From the cell containing the given text, extract its center point as (X, Y) coordinate. 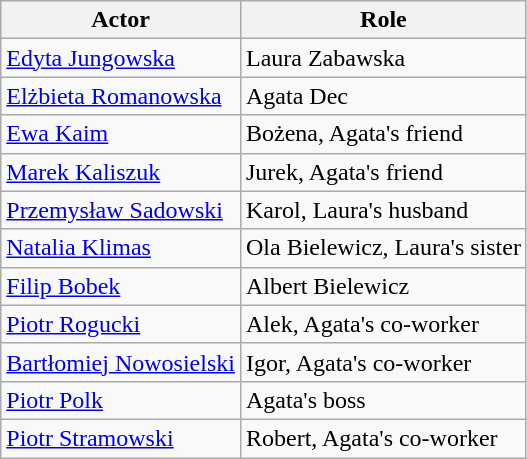
Przemysław Sadowski (121, 210)
Igor, Agata's co-worker (383, 362)
Robert, Agata's co-worker (383, 438)
Laura Zabawska (383, 58)
Role (383, 20)
Agata Dec (383, 96)
Ola Bielewicz, Laura's sister (383, 248)
Jurek, Agata's friend (383, 172)
Elżbieta Romanowska (121, 96)
Edyta Jungowska (121, 58)
Albert Bielewicz (383, 286)
Bartłomiej Nowosielski (121, 362)
Piotr Stramowski (121, 438)
Marek Kaliszuk (121, 172)
Bożena, Agata's friend (383, 134)
Alek, Agata's co-worker (383, 324)
Natalia Klimas (121, 248)
Filip Bobek (121, 286)
Ewa Kaim (121, 134)
Actor (121, 20)
Piotr Rogucki (121, 324)
Karol, Laura's husband (383, 210)
Piotr Polk (121, 400)
Agata's boss (383, 400)
